Find where the given text appears and provide that cell's center as (x, y) coordinate. 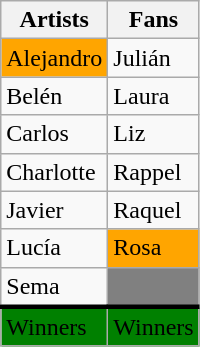
Artists (54, 20)
Laura (154, 96)
Rappel (154, 172)
Belén (54, 96)
Alejandro (54, 58)
Charlotte (54, 172)
Rosa (154, 248)
Carlos (54, 134)
Lucía (54, 248)
Fans (154, 20)
Sema (54, 287)
Javier (54, 210)
Liz (154, 134)
Julián (154, 58)
Raquel (154, 210)
